Scan for the cell matching the given text and deliver its (x, y) coordinate at center. 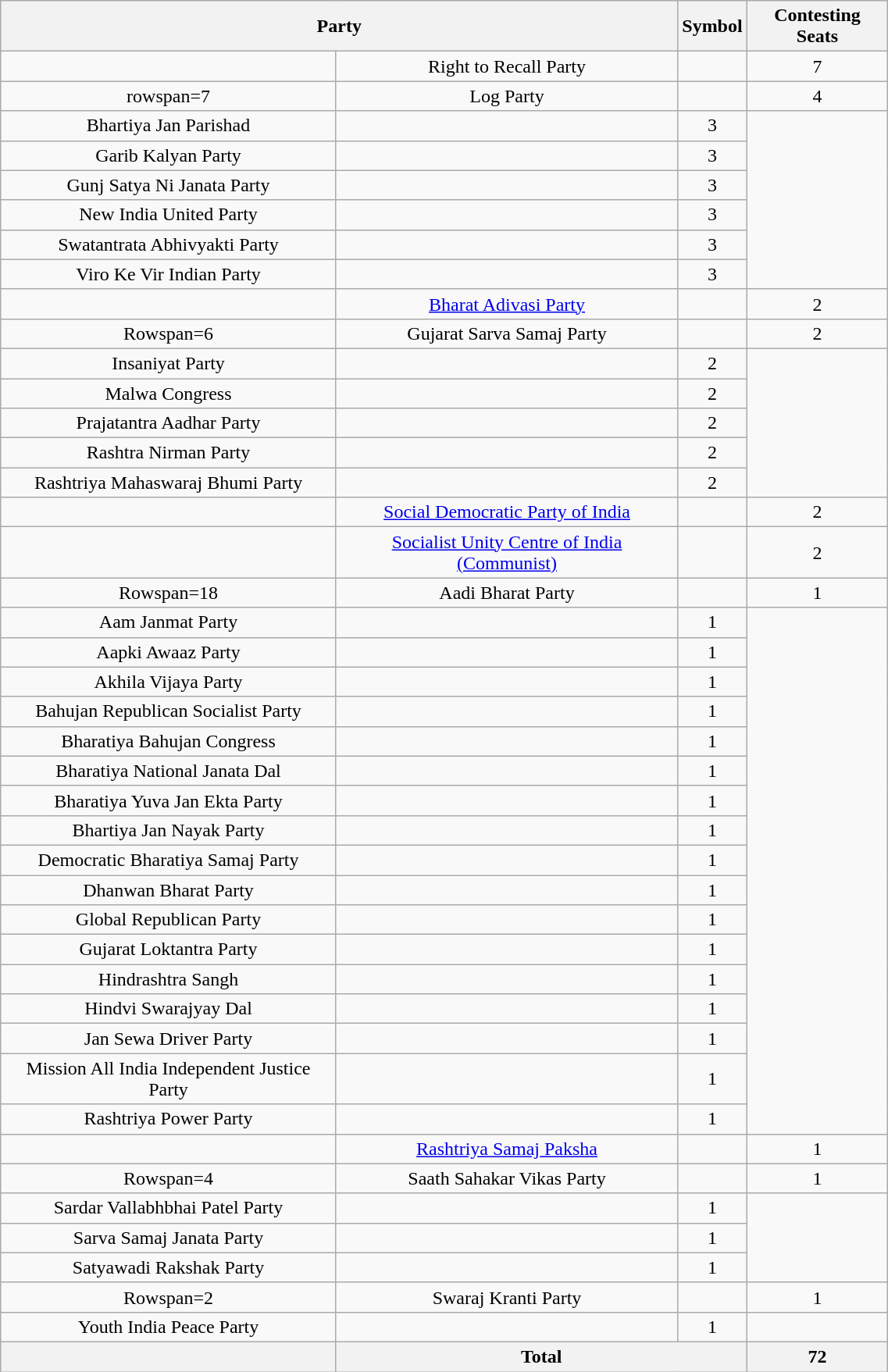
Rowspan=6 (169, 333)
Rashtra Nirman Party (169, 453)
Saath Sahakar Vikas Party (506, 1178)
Rashtriya Mahaswaraj Bhumi Party (169, 483)
Satyawadi Rakshak Party (169, 1267)
Jan Sewa Driver Party (169, 1039)
Insaniyat Party (169, 363)
Prajatantra Aadhar Party (169, 423)
Malwa Congress (169, 393)
Aapki Awaaz Party (169, 652)
Viro Ke Vir Indian Party (169, 274)
Bahujan Republican Socialist Party (169, 711)
Swaraj Kranti Party (506, 1297)
4 (817, 96)
New India United Party (169, 215)
Youth India Peace Party (169, 1327)
Hindvi Swarajyay Dal (169, 1009)
Swatantrata Abhivyakti Party (169, 244)
Rowspan=4 (169, 1178)
72 (817, 1356)
Sardar Vallabhbhai Patel Party (169, 1208)
Gunj Satya Ni Janata Party (169, 185)
Bhartiya Jan Nayak Party (169, 830)
Bharat Adivasi Party (506, 304)
Log Party (506, 96)
7 (817, 66)
Right to Recall Party (506, 66)
Bharatiya Yuva Jan Ekta Party (169, 800)
Global Republican Party (169, 920)
Rowspan=2 (169, 1297)
Rashtriya Samaj Paksha (506, 1149)
Gujarat Loktantra Party (169, 950)
Rashtriya Power Party (169, 1119)
Party (339, 27)
Dhanwan Bharat Party (169, 889)
Bharatiya Bahujan Congress (169, 741)
Akhila Vijaya Party (169, 682)
Bharatiya National Janata Dal (169, 771)
Mission All India Independent Justice Party (169, 1079)
Rowspan=18 (169, 593)
Sarva Samaj Janata Party (169, 1238)
Garib Kalyan Party (169, 155)
Aadi Bharat Party (506, 593)
Aam Janmat Party (169, 622)
Social Democratic Party of India (506, 512)
Socialist Unity Centre of India (Communist) (506, 553)
Hindrashtra Sangh (169, 979)
Contesting Seats (817, 27)
Gujarat Sarva Samaj Party (506, 333)
Bhartiya Jan Parishad (169, 126)
Symbol (712, 27)
Total (541, 1356)
rowspan=7 (169, 96)
Democratic Bharatiya Samaj Party (169, 860)
